Locate the cell with the specified text and output its [X, Y] center coordinate. 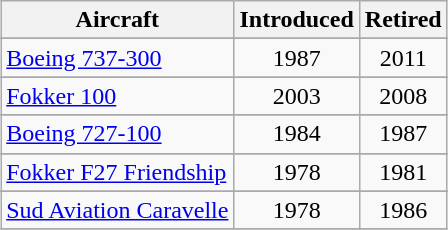
1984 [296, 134]
Boeing 727-100 [118, 134]
Aircraft [118, 20]
2003 [296, 96]
Retired [403, 20]
2011 [403, 58]
Fokker 100 [118, 96]
1986 [403, 210]
2008 [403, 96]
Fokker F27 Friendship [118, 172]
Introduced [296, 20]
Sud Aviation Caravelle [118, 210]
1981 [403, 172]
Boeing 737-300 [118, 58]
